Determine the (X, Y) coordinate at the center of the cell enclosing the given text.  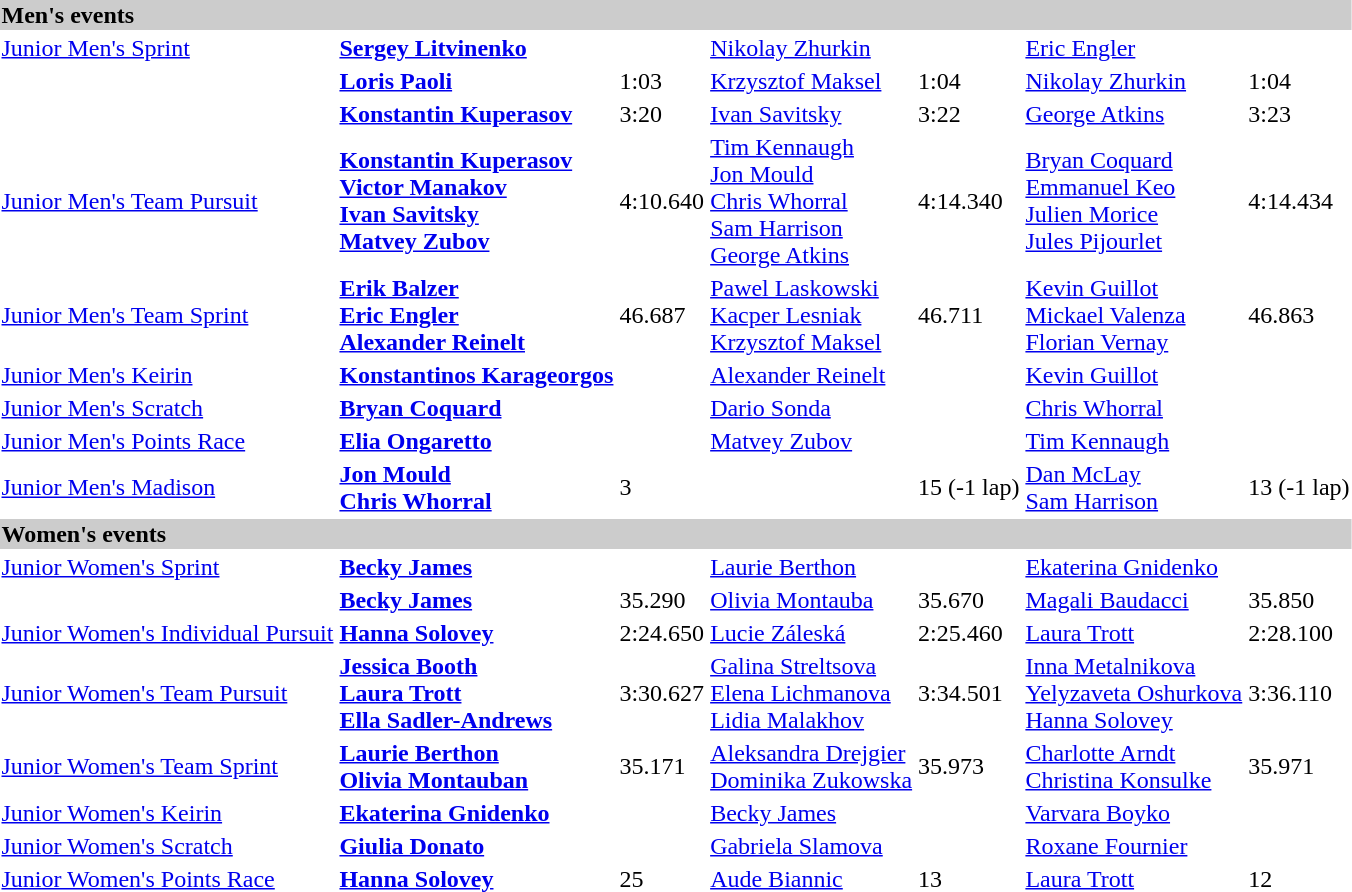
4:10.640 (662, 201)
Loris Paoli (476, 81)
46.711 (969, 315)
13 (-1 lap) (1299, 488)
Eric Engler (1134, 48)
Junior Women's Team Sprint (168, 766)
35.670 (969, 600)
Junior Men's Team Pursuit (168, 201)
Galina StreltsovaElena LichmanovaLidia Malakhov (812, 693)
Women's events (676, 534)
35.171 (662, 766)
Magali Baudacci (1134, 600)
Jon MouldChris Whorral (476, 488)
3:30.627 (662, 693)
Tim Kennaugh (1134, 441)
3:23 (1299, 114)
Junior Men's Sprint (168, 48)
Junior Men's Team Sprint (168, 315)
Ivan Savitsky (812, 114)
Konstantin KuperasovVictor ManakovIvan SavitskyMatvey Zubov (476, 201)
Junior Women's Scratch (168, 846)
4:14.434 (1299, 201)
Kevin Guillot (1134, 375)
Junior Women's Team Pursuit (168, 693)
46.863 (1299, 315)
Alexander Reinelt (812, 375)
Pawel LaskowskiKacper LesniakKrzysztof Maksel (812, 315)
4:14.340 (969, 201)
Junior Men's Points Race (168, 441)
Junior Women's Sprint (168, 567)
Bryan CoquardEmmanuel KeoJulien MoriceJules Pijourlet (1134, 201)
Krzysztof Maksel (812, 81)
Elia Ongaretto (476, 441)
3:34.501 (969, 693)
Chris Whorral (1134, 408)
Matvey Zubov (812, 441)
Giulia Donato (476, 846)
Junior Women's Keirin (168, 813)
3:36.110 (1299, 693)
Junior Men's Scratch (168, 408)
Erik BalzerEric EnglerAlexander Reinelt (476, 315)
Dan McLaySam Harrison (1134, 488)
46.687 (662, 315)
Lucie Záleská (812, 633)
Junior Men's Keirin (168, 375)
2:24.650 (662, 633)
Dario Sonda (812, 408)
Junior Men's Madison (168, 488)
Gabriela Slamova (812, 846)
Sergey Litvinenko (476, 48)
Bryan Coquard (476, 408)
Tim KennaughJon MouldChris WhorralSam HarrisonGeorge Atkins (812, 201)
Roxane Fournier (1134, 846)
35.290 (662, 600)
Varvara Boyko (1134, 813)
Men's events (676, 15)
George Atkins (1134, 114)
Inna MetalnikovaYelyzaveta OshurkovaHanna Solovey (1134, 693)
Olivia Montauba (812, 600)
Hanna Solovey (476, 633)
Laura Trott (1134, 633)
2:28.100 (1299, 633)
Junior Women's Individual Pursuit (168, 633)
Laurie BerthonOlivia Montauban (476, 766)
35.973 (969, 766)
Konstantinos Karageorgos (476, 375)
35.971 (1299, 766)
Laurie Berthon (812, 567)
Kevin GuillotMickael ValenzaFlorian Vernay (1134, 315)
1:03 (662, 81)
35.850 (1299, 600)
3:20 (662, 114)
3 (662, 488)
15 (-1 lap) (969, 488)
3:22 (969, 114)
Konstantin Kuperasov (476, 114)
2:25.460 (969, 633)
Jessica BoothLaura TrottElla Sadler-Andrews (476, 693)
Aleksandra DrejgierDominika Zukowska (812, 766)
Charlotte ArndtChristina Konsulke (1134, 766)
